Pinpoint the cell where the given text exists, returning its [x, y] midpoint coordinate. 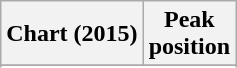
Chart (2015) [72, 34]
Peakposition [189, 34]
